Find where the given text appears and provide that cell's center as (X, Y) coordinate. 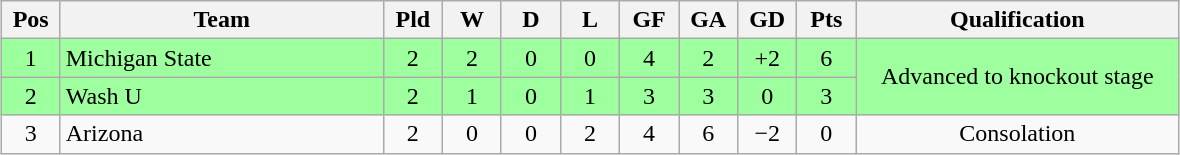
Pts (826, 20)
D (530, 20)
Arizona (222, 134)
Advanced to knockout stage (1018, 77)
W (472, 20)
Consolation (1018, 134)
GF (650, 20)
Qualification (1018, 20)
Wash U (222, 96)
Pos (30, 20)
GD (768, 20)
+2 (768, 58)
GA (708, 20)
Michigan State (222, 58)
Pld (412, 20)
−2 (768, 134)
Team (222, 20)
L (590, 20)
